Return the [X, Y] coordinate for the center point of the cell that contains the specified text.  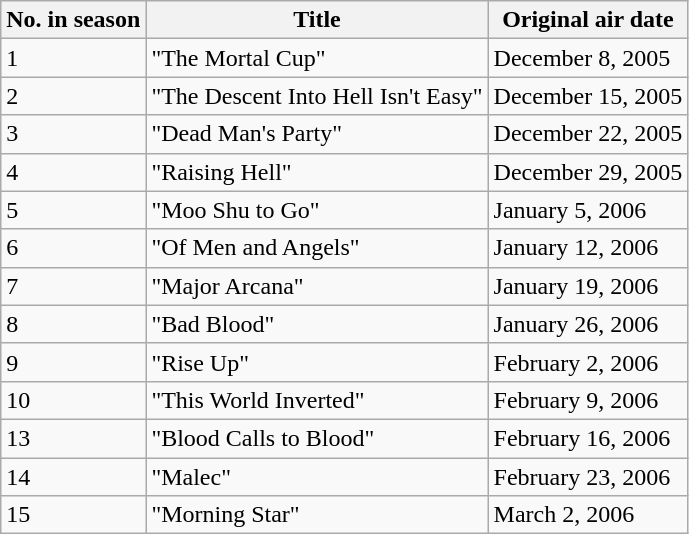
"The Mortal Cup" [317, 58]
1 [74, 58]
"Bad Blood" [317, 324]
No. in season [74, 20]
Title [317, 20]
"This World Inverted" [317, 400]
4 [74, 172]
February 16, 2006 [588, 438]
14 [74, 477]
"Morning Star" [317, 515]
December 15, 2005 [588, 96]
"The Descent Into Hell Isn't Easy" [317, 96]
10 [74, 400]
3 [74, 134]
"Moo Shu to Go" [317, 210]
"Blood Calls to Blood" [317, 438]
15 [74, 515]
February 2, 2006 [588, 362]
9 [74, 362]
"Malec" [317, 477]
February 9, 2006 [588, 400]
8 [74, 324]
February 23, 2006 [588, 477]
December 8, 2005 [588, 58]
6 [74, 248]
Original air date [588, 20]
December 29, 2005 [588, 172]
7 [74, 286]
January 26, 2006 [588, 324]
January 19, 2006 [588, 286]
January 12, 2006 [588, 248]
January 5, 2006 [588, 210]
March 2, 2006 [588, 515]
"Of Men and Angels" [317, 248]
13 [74, 438]
"Raising Hell" [317, 172]
5 [74, 210]
"Major Arcana" [317, 286]
"Dead Man's Party" [317, 134]
December 22, 2005 [588, 134]
"Rise Up" [317, 362]
2 [74, 96]
